Pinpoint the cell where the given text exists, returning its (X, Y) midpoint coordinate. 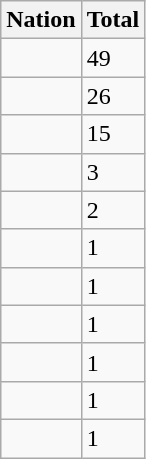
Nation (41, 20)
Total (113, 20)
15 (113, 134)
26 (113, 96)
2 (113, 210)
49 (113, 58)
3 (113, 172)
